Identify which cell holds the provided text, then report its [X, Y] central coordinate. 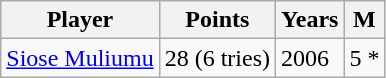
Points [217, 20]
2006 [310, 58]
Siose Muliumu [80, 58]
Player [80, 20]
M [364, 20]
Years [310, 20]
28 (6 tries) [217, 58]
5 * [364, 58]
